Return (X, Y) of the center of cell containing provided text 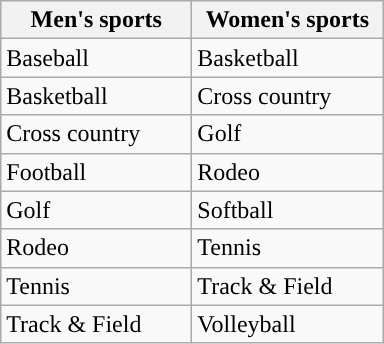
Football (96, 172)
Women's sports (288, 20)
Men's sports (96, 20)
Baseball (96, 58)
Volleyball (288, 324)
Softball (288, 210)
